From the cell containing the given text, extract its center point as (x, y) coordinate. 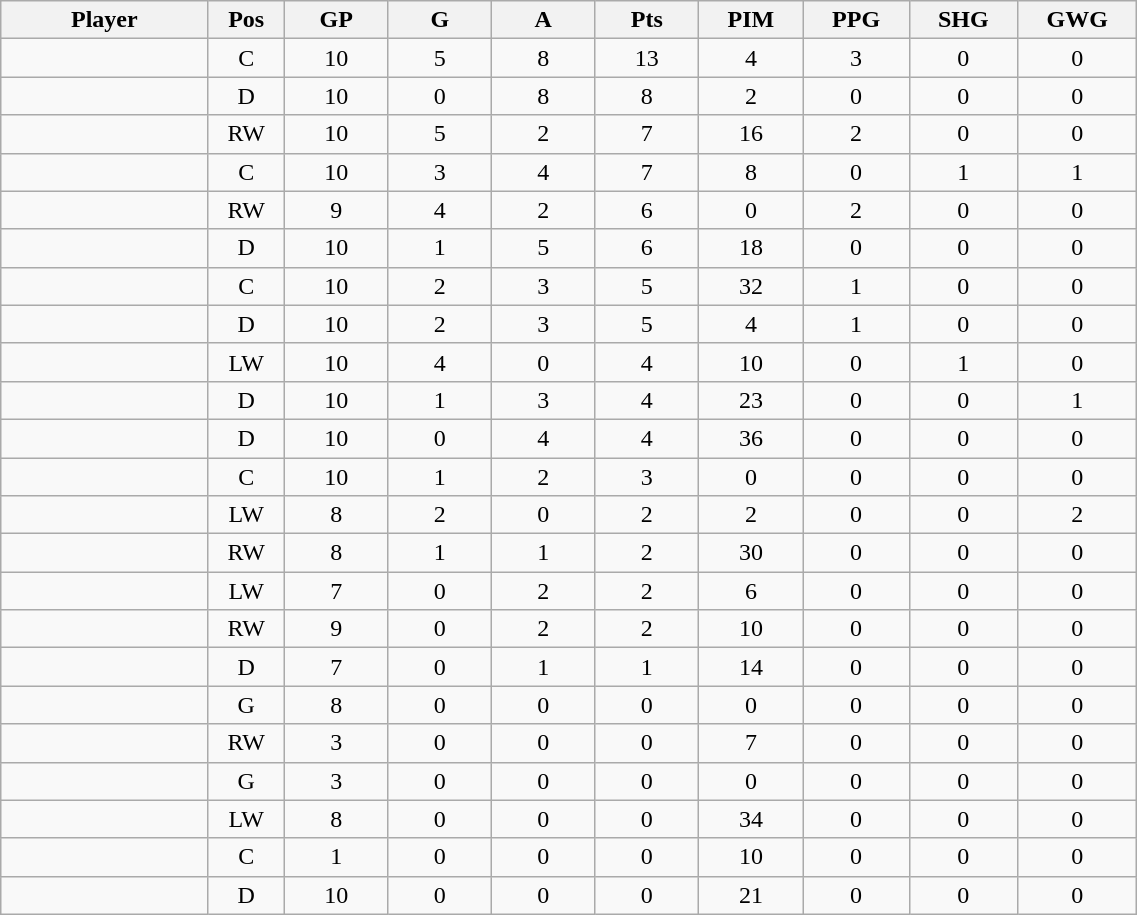
21 (752, 895)
PIM (752, 20)
30 (752, 553)
32 (752, 286)
GP (336, 20)
13 (647, 58)
A (544, 20)
14 (752, 667)
Pts (647, 20)
23 (752, 400)
Player (104, 20)
Pos (246, 20)
GWG (1078, 20)
SHG (964, 20)
PPG (856, 20)
36 (752, 438)
18 (752, 248)
16 (752, 134)
34 (752, 819)
